From the cell containing the given text, extract its center point as [x, y] coordinate. 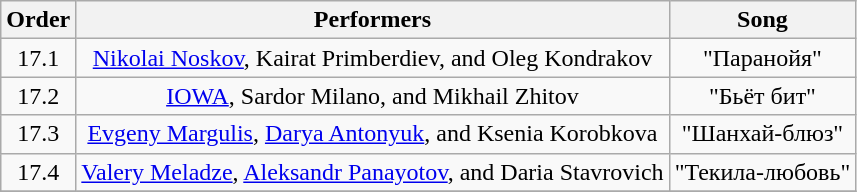
17.3 [38, 134]
17.2 [38, 96]
Evgeny Margulis, Darya Antonyuk, and Ksenia Korobkova [372, 134]
17.4 [38, 172]
Song [762, 20]
Order [38, 20]
Nikolai Noskov, Kairat Primberdiev, and Oleg Kondrakov [372, 58]
"Шанхай-блюз" [762, 134]
"Бьёт бит" [762, 96]
"Текила-любовь" [762, 172]
IOWA, Sardor Milano, and Mikhail Zhitov [372, 96]
Performers [372, 20]
17.1 [38, 58]
Valery Meladze, Aleksandr Panayotov, and Daria Stavrovich [372, 172]
"Паранойя" [762, 58]
